Detect which cell encompasses the target text, then output its [x, y] center coordinate. 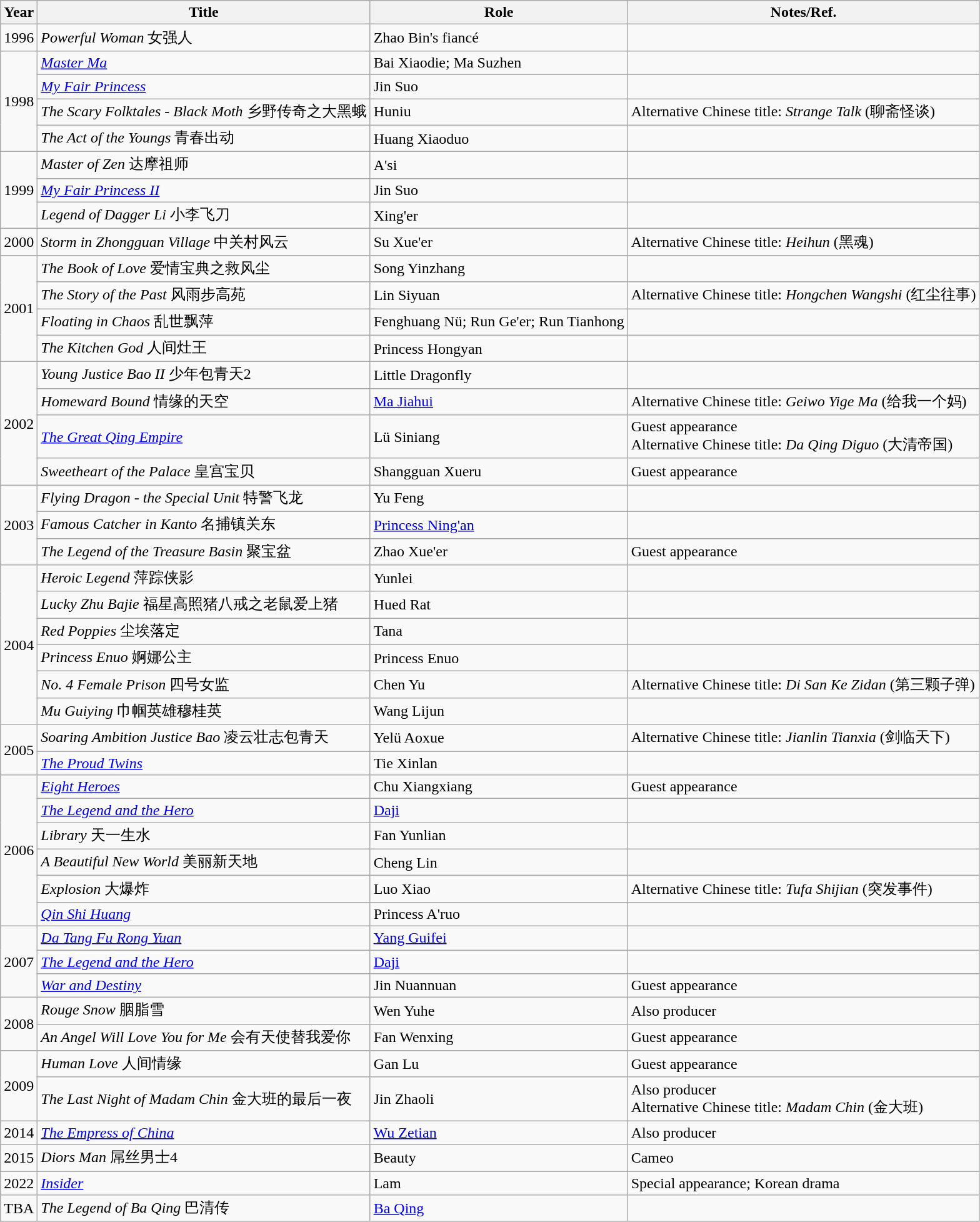
Insider [204, 1183]
Storm in Zhongguan Village 中关村风云 [204, 243]
Lü Siniang [499, 437]
Chu Xiangxiang [499, 787]
Floating in Chaos 乱世飘萍 [204, 323]
Lam [499, 1183]
Guest appearanceAlternative Chinese title: Da Qing Diguo (大清帝国) [804, 437]
The Scary Folktales - Black Moth 乡野传奇之大黑蛾 [204, 113]
2007 [19, 961]
Bai Xiaodie; Ma Suzhen [499, 63]
Alternative Chinese title: Tufa Shijian (突发事件) [804, 889]
A Beautiful New World 美丽新天地 [204, 863]
Hued Rat [499, 605]
Master Ma [204, 63]
My Fair Princess [204, 86]
Princess Enuo [499, 658]
2009 [19, 1086]
Master of Zen 达摩祖师 [204, 165]
Jin Nuannuan [499, 986]
Princess Ning'an [499, 525]
War and Destiny [204, 986]
Legend of Dagger Li 小李飞刀 [204, 215]
The Great Qing Empire [204, 437]
Famous Catcher in Kanto 名捕镇关东 [204, 525]
Ma Jiahui [499, 401]
Also producerAlternative Chinese title: Madam Chin (金大班) [804, 1099]
Cameo [804, 1158]
Xing'er [499, 215]
Cheng Lin [499, 863]
2005 [19, 750]
Wu Zetian [499, 1133]
Alternative Chinese title: Heihun (黑魂) [804, 243]
Mu Guiying 巾帼英雄穆桂英 [204, 711]
Title [204, 13]
Fan Wenxing [499, 1038]
1998 [19, 101]
Diors Man 屌丝男士4 [204, 1158]
Huang Xiaoduo [499, 139]
2004 [19, 645]
2003 [19, 525]
TBA [19, 1209]
A'si [499, 165]
Notes/Ref. [804, 13]
The Empress of China [204, 1133]
Homeward Bound 情缘的天空 [204, 401]
Luo Xiao [499, 889]
Princess A'ruo [499, 914]
Rouge Snow 胭脂雪 [204, 1011]
2014 [19, 1133]
2015 [19, 1158]
Da Tang Fu Rong Yuan [204, 938]
The Last Night of Madam Chin 金大班的最后一夜 [204, 1099]
No. 4 Female Prison 四号女监 [204, 685]
Red Poppies 尘埃落定 [204, 631]
The Legend of the Treasure Basin 聚宝盆 [204, 551]
2002 [19, 424]
Library 天一生水 [204, 836]
2022 [19, 1183]
Tie Xinlan [499, 763]
Zhao Xue'er [499, 551]
Alternative Chinese title: Geiwo Yige Ma (给我一个妈) [804, 401]
Explosion 大爆炸 [204, 889]
2000 [19, 243]
Role [499, 13]
An Angel Will Love You for Me 会有天使替我爱你 [204, 1038]
Soaring Ambition Justice Bao 凌云壮志包青天 [204, 738]
Song Yinzhang [499, 269]
Huniu [499, 113]
The Legend of Ba Qing 巴清传 [204, 1209]
Princess Hongyan [499, 349]
Su Xue'er [499, 243]
Jin Zhaoli [499, 1099]
Gan Lu [499, 1064]
Qin Shi Huang [204, 914]
Yunlei [499, 579]
2008 [19, 1024]
Lin Siyuan [499, 295]
My Fair Princess II [204, 190]
Ba Qing [499, 1209]
Fenghuang Nü; Run Ge'er; Run Tianhong [499, 323]
Shangguan Xueru [499, 471]
Alternative Chinese title: Strange Talk (聊斋怪谈) [804, 113]
Tana [499, 631]
1999 [19, 190]
Zhao Bin's fiancé [499, 38]
Human Love 人间情缘 [204, 1064]
The Act of the Youngs 青春出动 [204, 139]
Alternative Chinese title: Hongchen Wangshi (红尘往事) [804, 295]
2001 [19, 308]
Little Dragonfly [499, 375]
Special appearance; Korean drama [804, 1183]
Eight Heroes [204, 787]
Flying Dragon - the Special Unit 特警飞龙 [204, 499]
Princess Enuo 婀娜公主 [204, 658]
Heroic Legend 萍踪侠影 [204, 579]
Chen Yu [499, 685]
Yu Feng [499, 499]
Year [19, 13]
Young Justice Bao II 少年包青天2 [204, 375]
The Book of Love 爱情宝典之救风尘 [204, 269]
The Proud Twins [204, 763]
Yelü Aoxue [499, 738]
2006 [19, 851]
Wang Lijun [499, 711]
Beauty [499, 1158]
Powerful Woman 女强人 [204, 38]
The Story of the Past 风雨步高苑 [204, 295]
Wen Yuhe [499, 1011]
Sweetheart of the Palace 皇宫宝贝 [204, 471]
1996 [19, 38]
Alternative Chinese title: Jianlin Tianxia (剑临天下) [804, 738]
Yang Guifei [499, 938]
Fan Yunlian [499, 836]
Alternative Chinese title: Di San Ke Zidan (第三颗子弹) [804, 685]
Lucky Zhu Bajie 福星高照猪八戒之老鼠爱上猪 [204, 605]
The Kitchen God 人间灶王 [204, 349]
